Locate the cell with the specified text and output its [x, y] center coordinate. 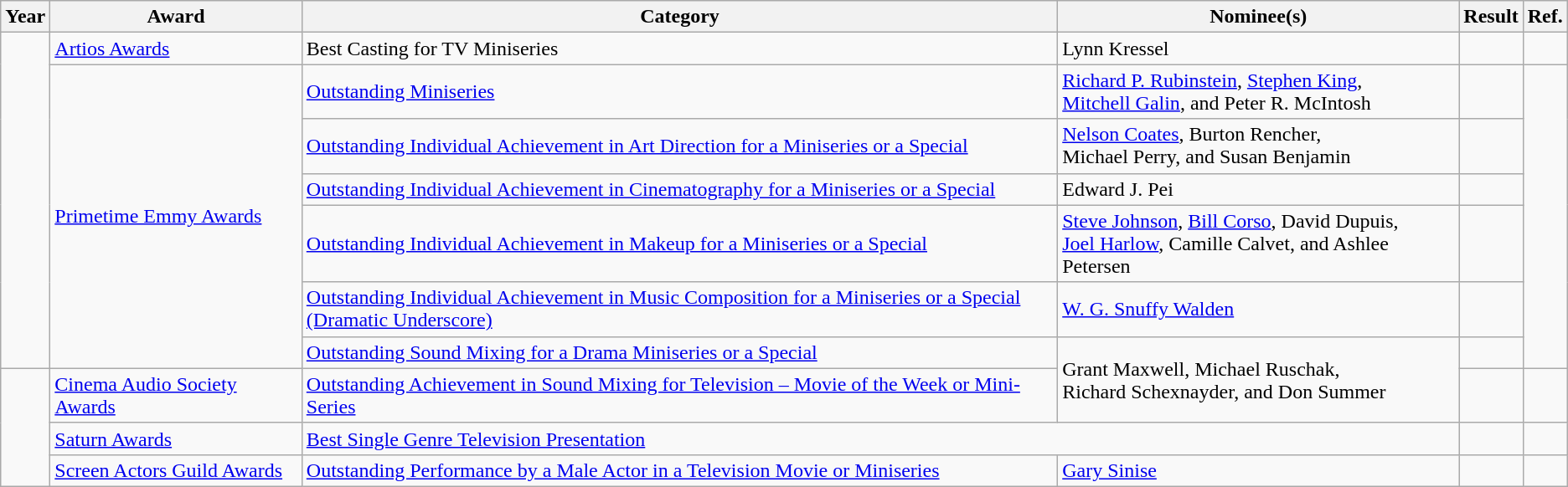
Outstanding Individual Achievement in Makeup for a Miniseries or a Special [679, 243]
Edward J. Pei [1258, 189]
Saturn Awards [176, 438]
Nelson Coates, Burton Rencher, Michael Perry, and Susan Benjamin [1258, 146]
Ref. [1545, 17]
Best Casting for TV Miniseries [679, 49]
W. G. Snuffy Walden [1258, 310]
Outstanding Individual Achievement in Cinematography for a Miniseries or a Special [679, 189]
Outstanding Individual Achievement in Music Composition for a Miniseries or a Special (Dramatic Underscore) [679, 310]
Year [25, 17]
Nominee(s) [1258, 17]
Grant Maxwell, Michael Ruschak, Richard Schexnayder, and Don Summer [1258, 380]
Steve Johnson, Bill Corso, David Dupuis, Joel Harlow, Camille Calvet, and Ashlee Petersen [1258, 243]
Best Single Genre Television Presentation [880, 438]
Gary Sinise [1258, 470]
Category [679, 17]
Screen Actors Guild Awards [176, 470]
Outstanding Performance by a Male Actor in a Television Movie or Miniseries [679, 470]
Result [1491, 17]
Outstanding Achievement in Sound Mixing for Television – Movie of the Week or Mini-Series [679, 395]
Outstanding Sound Mixing for a Drama Miniseries or a Special [679, 352]
Outstanding Individual Achievement in Art Direction for a Miniseries or a Special [679, 146]
Lynn Kressel [1258, 49]
Primetime Emmy Awards [176, 216]
Outstanding Miniseries [679, 92]
Artios Awards [176, 49]
Award [176, 17]
Cinema Audio Society Awards [176, 395]
Richard P. Rubinstein, Stephen King, Mitchell Galin, and Peter R. McIntosh [1258, 92]
